From the cell containing the given text, extract its center point as (X, Y) coordinate. 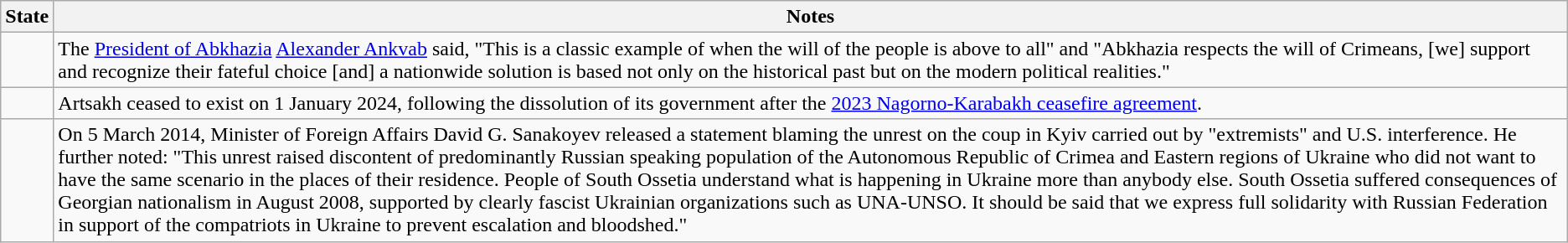
State (27, 17)
Notes (811, 17)
Artsakh ceased to exist on 1 January 2024, following the dissolution of its government after the 2023 Nagorno-Karabakh ceasefire agreement. (811, 103)
